Locate the cell with the specified text and output its [X, Y] center coordinate. 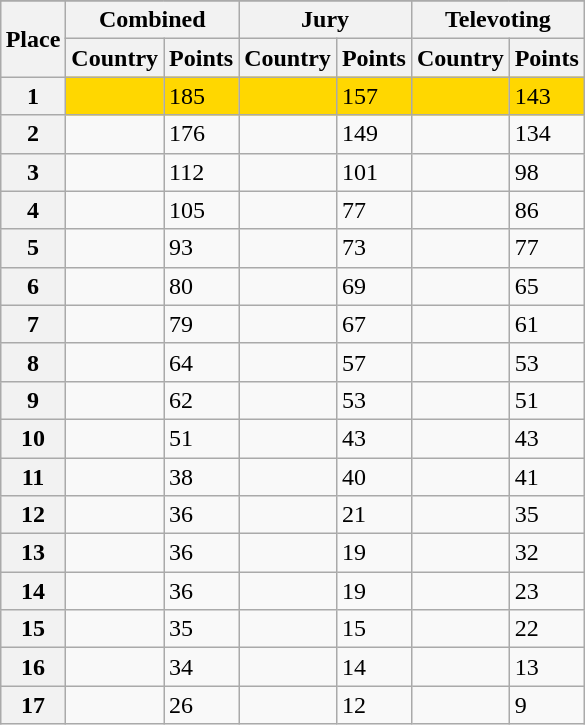
4 [33, 210]
Place [33, 39]
32 [546, 553]
93 [202, 248]
11 [33, 477]
101 [374, 172]
134 [546, 134]
17 [33, 705]
86 [546, 210]
143 [546, 96]
26 [202, 705]
3 [33, 172]
98 [546, 172]
62 [202, 400]
105 [202, 210]
112 [202, 172]
40 [374, 477]
38 [202, 477]
Televoting [498, 20]
176 [202, 134]
Combined [152, 20]
10 [33, 438]
34 [202, 667]
21 [374, 515]
67 [374, 324]
5 [33, 248]
8 [33, 362]
41 [546, 477]
22 [546, 629]
69 [374, 286]
23 [546, 591]
16 [33, 667]
7 [33, 324]
79 [202, 324]
64 [202, 362]
80 [202, 286]
185 [202, 96]
73 [374, 248]
6 [33, 286]
57 [374, 362]
Jury [326, 20]
1 [33, 96]
157 [374, 96]
2 [33, 134]
65 [546, 286]
61 [546, 324]
149 [374, 134]
